Locate the cell with the specified text and output its (X, Y) center coordinate. 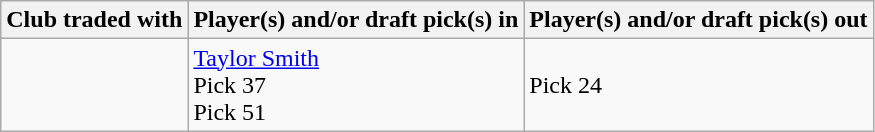
Player(s) and/or draft pick(s) out (698, 20)
Club traded with (94, 20)
Taylor SmithPick 37Pick 51 (356, 85)
Pick 24 (698, 85)
Player(s) and/or draft pick(s) in (356, 20)
